Pinpoint the cell where the given text exists, returning its (x, y) midpoint coordinate. 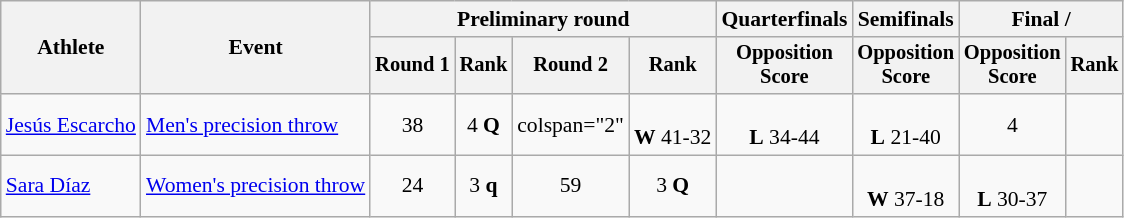
38 (412, 124)
4 (1012, 124)
L 34-44 (784, 124)
Jesús Escarcho (71, 124)
L 30-37 (1012, 186)
W 37-18 (906, 186)
Women's precision throw (256, 186)
Event (256, 48)
L 21-40 (906, 124)
Athlete (71, 48)
colspan="2" (570, 124)
Sara Díaz (71, 186)
Preliminary round (543, 19)
Round 1 (412, 66)
Quarterfinals (784, 19)
59 (570, 186)
3 Q (672, 186)
Men's precision throw (256, 124)
4 Q (484, 124)
Round 2 (570, 66)
3 q (484, 186)
W 41-32 (672, 124)
Semifinals (906, 19)
Final / (1041, 19)
24 (412, 186)
